Pinpoint the cell where the given text exists, returning its (x, y) midpoint coordinate. 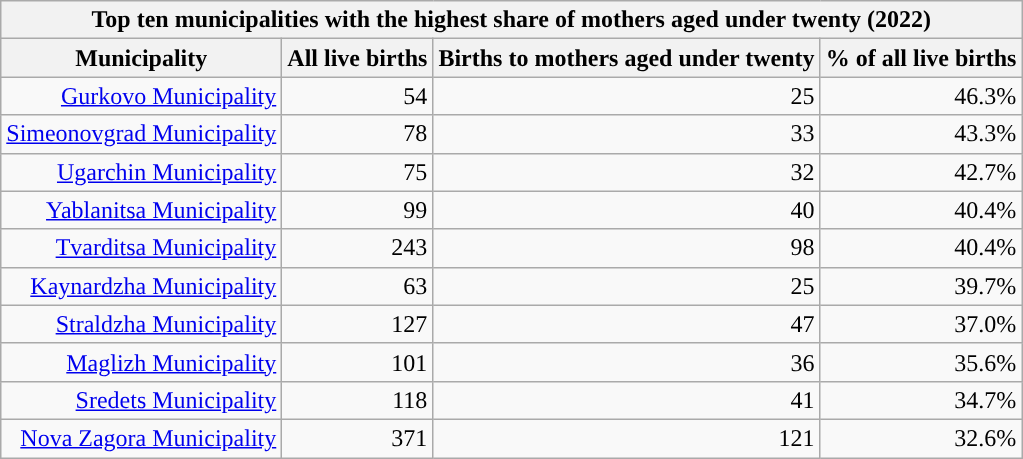
42.7% (921, 172)
118 (358, 400)
Kaynardzha Municipality (142, 286)
Municipality (142, 58)
Births to mothers aged under twenty (626, 58)
121 (626, 438)
43.3% (921, 134)
32 (626, 172)
40 (626, 210)
Sredets Municipality (142, 400)
39.7% (921, 286)
371 (358, 438)
98 (626, 248)
47 (626, 324)
Maglizh Municipality (142, 362)
36 (626, 362)
All live births (358, 58)
78 (358, 134)
Straldzha Municipality (142, 324)
Simeonovgrad Municipality (142, 134)
Ugarchin Municipality (142, 172)
Top ten municipalities with the highest share of mothers aged under twenty (2022) (512, 20)
41 (626, 400)
101 (358, 362)
127 (358, 324)
35.6% (921, 362)
99 (358, 210)
75 (358, 172)
Yablanitsa Municipality (142, 210)
Nova Zagora Municipality (142, 438)
34.7% (921, 400)
32.6% (921, 438)
46.3% (921, 96)
243 (358, 248)
54 (358, 96)
37.0% (921, 324)
Tvarditsa Municipality (142, 248)
33 (626, 134)
63 (358, 286)
Gurkovo Municipality (142, 96)
% of all live births (921, 58)
